Determine the [X, Y] coordinate at the center of the cell enclosing the given text.  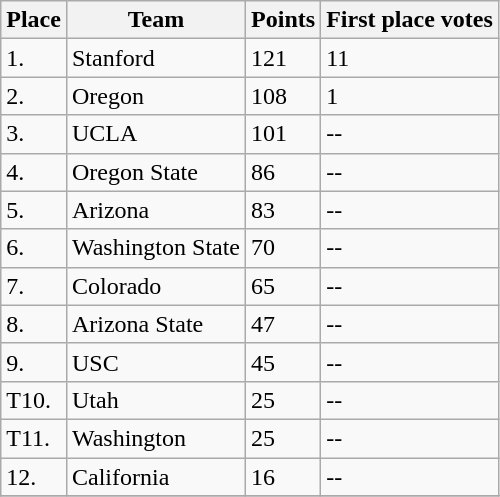
Stanford [156, 58]
UCLA [156, 134]
83 [284, 210]
6. [34, 248]
70 [284, 248]
Team [156, 20]
16 [284, 477]
2. [34, 96]
86 [284, 172]
USC [156, 362]
First place votes [410, 20]
California [156, 477]
1 [410, 96]
Washington State [156, 248]
108 [284, 96]
1. [34, 58]
T11. [34, 438]
Oregon [156, 96]
47 [284, 324]
Arizona [156, 210]
Arizona State [156, 324]
121 [284, 58]
Oregon State [156, 172]
101 [284, 134]
5. [34, 210]
Points [284, 20]
4. [34, 172]
T10. [34, 400]
65 [284, 286]
12. [34, 477]
11 [410, 58]
9. [34, 362]
45 [284, 362]
Colorado [156, 286]
8. [34, 324]
7. [34, 286]
Utah [156, 400]
Washington [156, 438]
3. [34, 134]
Place [34, 20]
